Find where the given text appears and provide that cell's center as [x, y] coordinate. 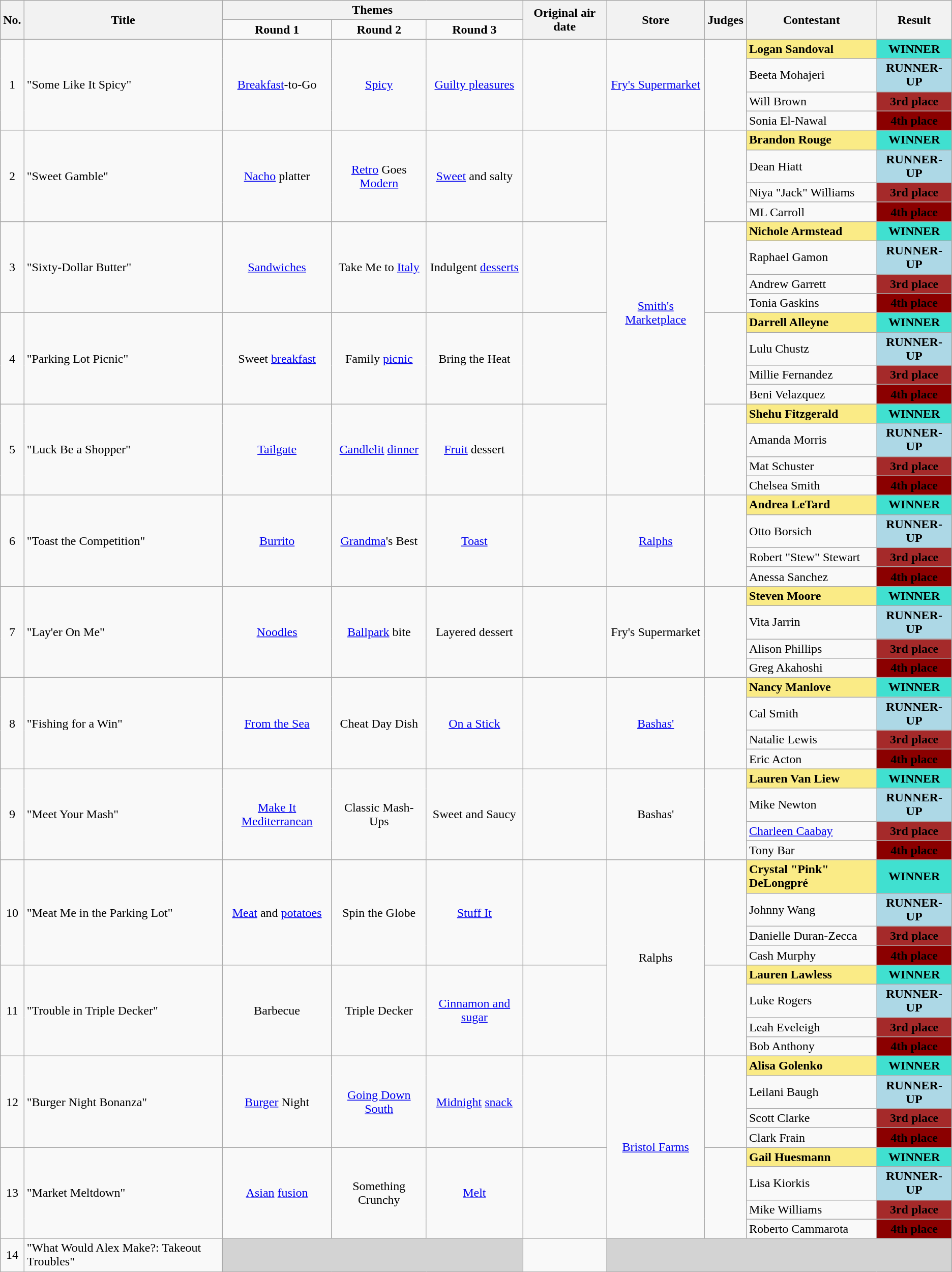
7 [12, 632]
Spicy [379, 84]
Lauren Lawless [811, 974]
Spin the Globe [379, 912]
Bristol Farms [656, 1147]
Crystal "Pink" DeLongpré [811, 876]
Cheat Day Dish [379, 724]
Triple Decker [379, 1010]
Themes [372, 10]
Sandwiches [277, 267]
Logan Sandoval [811, 49]
"Burger Night Bonanza" [123, 1102]
Leilani Baugh [811, 1092]
"Lay'er On Me" [123, 632]
Bob Anthony [811, 1047]
14 [12, 1255]
Nichole Armstead [811, 231]
Noodles [277, 632]
Take Me to Italy [379, 267]
Lulu Chustz [811, 349]
Mike Williams [811, 1209]
Vita Jarrin [811, 622]
Layered dessert [474, 632]
Gail Huesmann [811, 1157]
Darrell Alleyne [811, 323]
Stuff It [474, 912]
Scott Clarke [811, 1118]
Breakfast-to-Go [277, 84]
1 [12, 84]
Ballpark bite [379, 632]
Tailgate [277, 450]
Make It Mediterranean [277, 814]
Asian fusion [277, 1193]
"Luck Be a Shopper" [123, 450]
Millie Fernandez [811, 375]
Johnny Wang [811, 910]
Meat and potatoes [277, 912]
"Sixty-Dollar Butter" [123, 267]
Otto Borsich [811, 531]
Sweet and Saucy [474, 814]
Clark Frain [811, 1138]
"Toast the Competition" [123, 540]
Amanda Morris [811, 440]
Burger Night [277, 1102]
Will Brown [811, 101]
Anessa Sanchez [811, 576]
Cal Smith [811, 713]
Contestant [811, 20]
Sonia El-Nawal [811, 121]
Niya "Jack" Williams [811, 192]
Result [914, 20]
Candlelit dinner [379, 450]
9 [12, 814]
"Some Like It Spicy" [123, 84]
8 [12, 724]
"Meet Your Mash" [123, 814]
Judges [726, 20]
Smith's Marketplace [656, 312]
"Market Meltdown" [123, 1193]
Going Down South [379, 1102]
"Trouble in Triple Decker" [123, 1010]
Andrew Garrett [811, 283]
Dean Hiatt [811, 166]
Title [123, 20]
Indulgent desserts [474, 267]
Retro Goes Modern [379, 176]
Store [656, 20]
Cash Murphy [811, 955]
Mike Newton [811, 805]
10 [12, 912]
Barbecue [277, 1010]
ML Carroll [811, 212]
"Fishing for a Win" [123, 724]
"What Would Alex Make?: Takeout Troubles" [123, 1255]
On a Stick [474, 724]
Leah Eveleigh [811, 1027]
Tonia Gaskins [811, 303]
Alisa Golenko [811, 1066]
Grandma's Best [379, 540]
Guilty pleasures [474, 84]
Beeta Mohajeri [811, 75]
Sweet breakfast [277, 358]
Alison Phillips [811, 649]
"Meat Me in the Parking Lot" [123, 912]
"Sweet Gamble" [123, 176]
Roberto Cammarota [811, 1229]
Danielle Duran-Zecca [811, 936]
11 [12, 1010]
Mat Schuster [811, 466]
Melt [474, 1193]
Eric Acton [811, 759]
6 [12, 540]
Toast [474, 540]
Round 1 [277, 30]
Greg Akahoshi [811, 668]
"Parking Lot Picnic" [123, 358]
Burrito [277, 540]
12 [12, 1102]
No. [12, 20]
Charleen Caabay [811, 831]
Round 3 [474, 30]
Family picnic [379, 358]
Nancy Manlove [811, 687]
Shehu Fitzgerald [811, 414]
4 [12, 358]
Natalie Lewis [811, 740]
Classic Mash-Ups [379, 814]
Beni Velazquez [811, 394]
Sweet and salty [474, 176]
3 [12, 267]
Bring the Heat [474, 358]
Raphael Gamon [811, 257]
Brandon Rouge [811, 140]
Robert "Stew" Stewart [811, 557]
Something Crunchy [379, 1193]
Nacho platter [277, 176]
Andrea LeTard [811, 505]
Round 2 [379, 30]
Fruit dessert [474, 450]
2 [12, 176]
From the Sea [277, 724]
13 [12, 1193]
Chelsea Smith [811, 485]
Cinnamon and sugar [474, 1010]
5 [12, 450]
Midnight snack [474, 1102]
Lisa Kiorkis [811, 1183]
Tony Bar [811, 850]
Original air date [564, 20]
Luke Rogers [811, 1000]
Steven Moore [811, 596]
Lauren Van Liew [811, 778]
